Locate the cell with the specified text and output its (x, y) center coordinate. 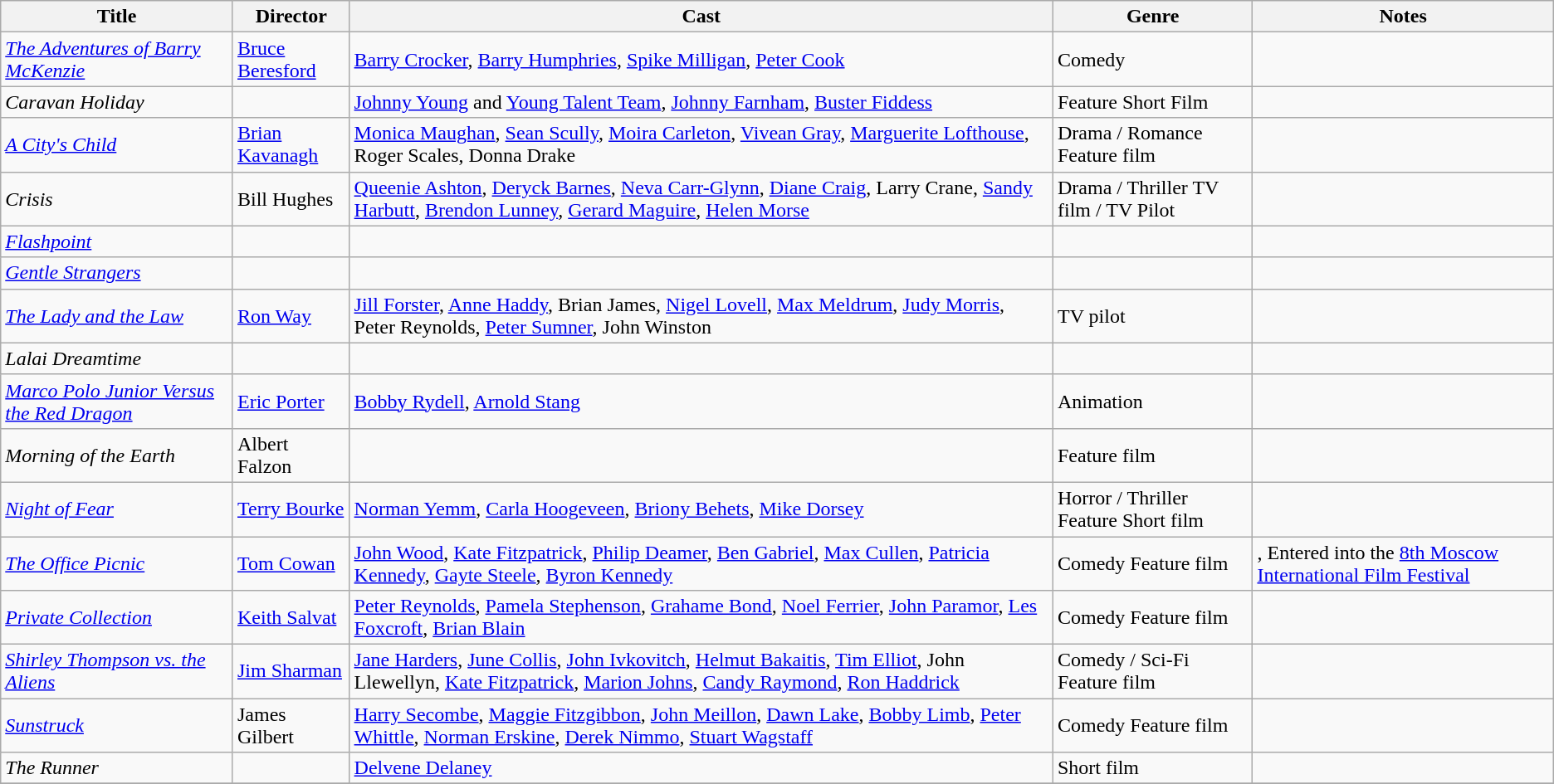
Genre (1152, 17)
John Wood, Kate Fitzpatrick, Philip Deamer, Ben Gabriel, Max Cullen, Patricia Kennedy, Gayte Steele, Byron Kennedy (701, 562)
Flashpoint (117, 241)
Jane Harders, June Collis, John Ivkovitch, Helmut Bakaitis, Tim Elliot, John Llewellyn, Kate Fitzpatrick, Marion Johns, Candy Raymond, Ron Haddrick (701, 672)
Sunstruck (117, 725)
The Office Picnic (117, 562)
Director (291, 17)
TV pilot (1152, 315)
Horror / Thriller Feature Short film (1152, 509)
, Entered into the 8th Moscow International Film Festival (1403, 562)
Harry Secombe, Maggie Fitzgibbon, John Meillon, Dawn Lake, Bobby Limb, Peter Whittle, Norman Erskine, Derek Nimmo, Stuart Wagstaff (701, 725)
Bill Hughes (291, 199)
Bruce Beresford (291, 60)
Brian Kavanagh (291, 144)
Eric Porter (291, 402)
Albert Falzon (291, 455)
Comedy / Sci-Fi Feature film (1152, 672)
Keith Salvat (291, 617)
Jill Forster, Anne Haddy, Brian James, Nigel Lovell, Max Meldrum, Judy Morris, Peter Reynolds, Peter Sumner, John Winston (701, 315)
The Runner (117, 768)
Cast (701, 17)
Gentle Strangers (117, 273)
Morning of the Earth (117, 455)
Barry Crocker, Barry Humphries, Spike Milligan, Peter Cook (701, 60)
Johnny Young and Young Talent Team, Johnny Farnham, Buster Fiddess (701, 102)
Ron Way (291, 315)
Terry Bourke (291, 509)
Crisis (117, 199)
Short film (1152, 768)
Drama / Thriller TV film / TV Pilot (1152, 199)
Private Collection (117, 617)
Norman Yemm, Carla Hoogeveen, Briony Behets, Mike Dorsey (701, 509)
Lalai Dreamtime (117, 358)
Caravan Holiday (117, 102)
Feature film (1152, 455)
James Gilbert (291, 725)
Title (117, 17)
Marco Polo Junior Versus the Red Dragon (117, 402)
The Lady and the Law (117, 315)
The Adventures of Barry McKenzie (117, 60)
Night of Fear (117, 509)
Drama / Romance Feature film (1152, 144)
Queenie Ashton, Deryck Barnes, Neva Carr-Glynn, Diane Craig, Larry Crane, Sandy Harbutt, Brendon Lunney, Gerard Maguire, Helen Morse (701, 199)
Peter Reynolds, Pamela Stephenson, Grahame Bond, Noel Ferrier, John Paramor, Les Foxcroft, Brian Blain (701, 617)
Jim Sharman (291, 672)
Shirley Thompson vs. the Aliens (117, 672)
Comedy (1152, 60)
Bobby Rydell, Arnold Stang (701, 402)
Monica Maughan, Sean Scully, Moira Carleton, Vivean Gray, Marguerite Lofthouse, Roger Scales, Donna Drake (701, 144)
Feature Short Film (1152, 102)
Tom Cowan (291, 562)
Delvene Delaney (701, 768)
A City's Child (117, 144)
Notes (1403, 17)
Animation (1152, 402)
